Search for the cell housing the specified text and yield its [X, Y] center coordinate. 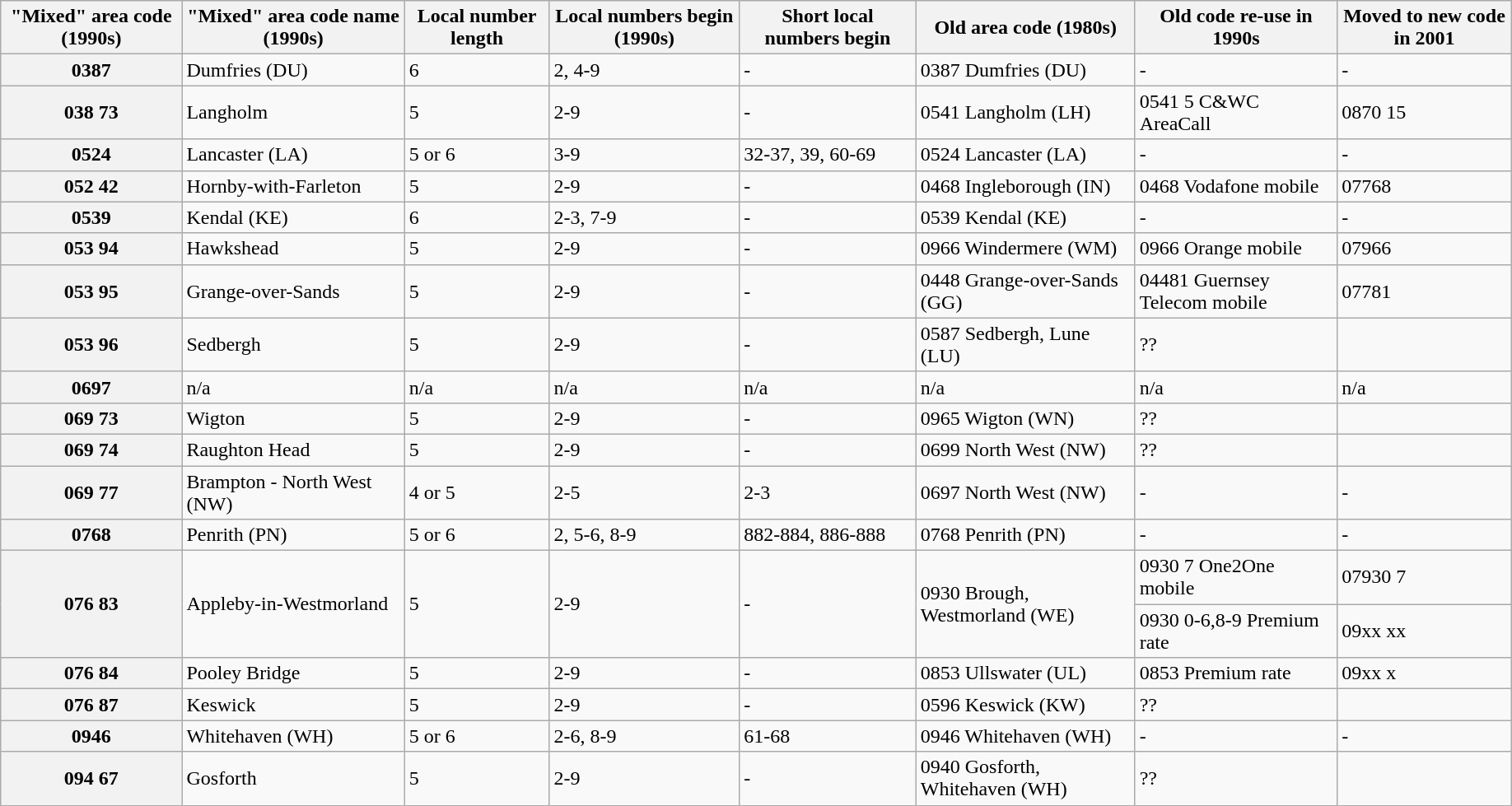
053 94 [91, 249]
4 or 5 [477, 492]
0539 [91, 217]
07781 [1425, 291]
09xx xx [1425, 631]
882-884, 886-888 [828, 535]
0930 Brough, Westmorland (WE) [1025, 604]
2-6, 8-9 [644, 736]
053 96 [91, 344]
Wigton [293, 418]
0870 15 [1425, 112]
0468 Ingleborough (IN) [1025, 186]
0965 Wigton (WN) [1025, 418]
Short local numbers begin [828, 28]
053 95 [91, 291]
038 73 [91, 112]
07768 [1425, 186]
Dumfries (DU) [293, 70]
Keswick [293, 705]
069 73 [91, 418]
0699 North West (NW) [1025, 450]
Appleby-in-Westmorland [293, 604]
07930 7 [1425, 578]
0768 [91, 535]
Sedbergh [293, 344]
2-3 [828, 492]
0524 Lancaster (LA) [1025, 155]
2-5 [644, 492]
2, 5-6, 8-9 [644, 535]
04481 Guernsey Telecom mobile [1236, 291]
0541 5 C&WC AreaCall [1236, 112]
61-68 [828, 736]
0930 0-6,8-9 Premium rate [1236, 631]
Pooley Bridge [293, 673]
0697 [91, 387]
0768 Penrith (PN) [1025, 535]
0448 Grange-over-Sands (GG) [1025, 291]
Moved to new code in 2001 [1425, 28]
0387 [91, 70]
0930 7 One2One mobile [1236, 578]
069 74 [91, 450]
Old code re-use in 1990s [1236, 28]
0946 Whitehaven (WH) [1025, 736]
094 67 [91, 779]
"Mixed" area code (1990s) [91, 28]
076 83 [91, 604]
0539 Kendal (KE) [1025, 217]
Old area code (1980s) [1025, 28]
"Mixed" area code name (1990s) [293, 28]
09xx x [1425, 673]
069 77 [91, 492]
Penrith (PN) [293, 535]
Brampton - North West (NW) [293, 492]
0853 Ullswater (UL) [1025, 673]
07966 [1425, 249]
Local number length [477, 28]
076 87 [91, 705]
0524 [91, 155]
Lancaster (LA) [293, 155]
3-9 [644, 155]
Raughton Head [293, 450]
0697 North West (NW) [1025, 492]
0853 Premium rate [1236, 673]
Whitehaven (WH) [293, 736]
0587 Sedbergh, Lune (LU) [1025, 344]
Gosforth [293, 779]
052 42 [91, 186]
32-37, 39, 60-69 [828, 155]
0966 Windermere (WM) [1025, 249]
0541 Langholm (LH) [1025, 112]
2-3, 7-9 [644, 217]
Hawkshead [293, 249]
Hornby-with-Farleton [293, 186]
0966 Orange mobile [1236, 249]
Grange-over-Sands [293, 291]
0946 [91, 736]
2, 4-9 [644, 70]
076 84 [91, 673]
0387 Dumfries (DU) [1025, 70]
0468 Vodafone mobile [1236, 186]
0940 Gosforth, Whitehaven (WH) [1025, 779]
Langholm [293, 112]
Kendal (KE) [293, 217]
0596 Keswick (KW) [1025, 705]
Local numbers begin (1990s) [644, 28]
